Return (X, Y) of the center of cell containing provided text 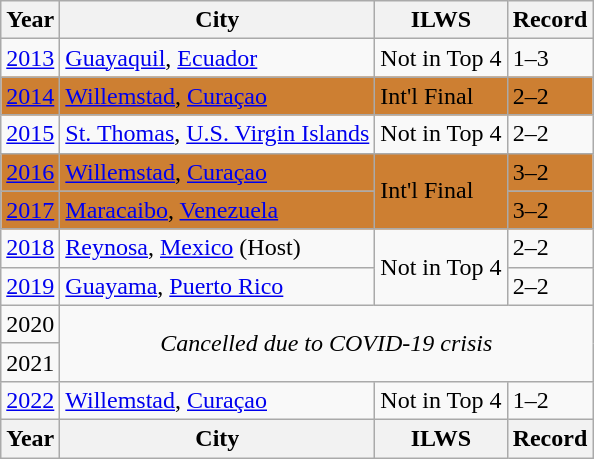
2016 (30, 172)
1–3 (550, 58)
Maracaibo, Venezuela (218, 210)
2018 (30, 248)
1–2 (550, 400)
Reynosa, Mexico (Host) (218, 248)
2017 (30, 210)
2021 (30, 362)
2020 (30, 324)
2019 (30, 286)
St. Thomas, U.S. Virgin Islands (218, 134)
2014 (30, 96)
2015 (30, 134)
Guayama, Puerto Rico (218, 286)
Cancelled due to COVID-19 crisis (326, 343)
Guayaquil, Ecuador (218, 58)
2013 (30, 58)
2022 (30, 400)
